From the cell containing the given text, extract its center point as (X, Y) coordinate. 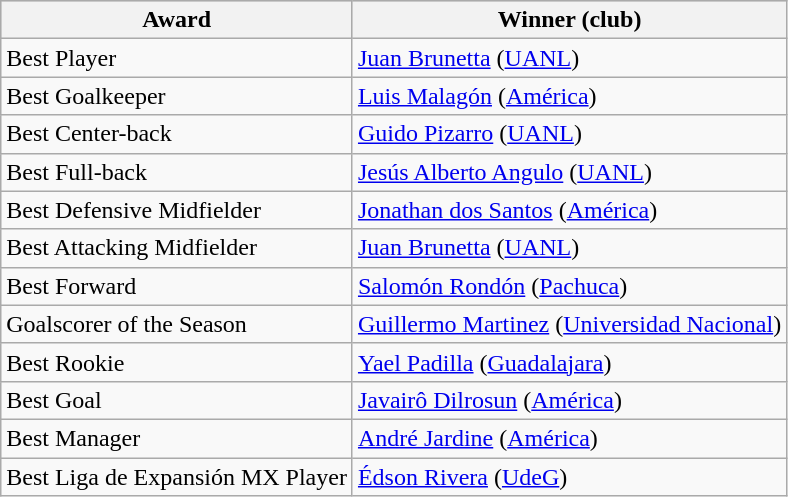
Award (177, 20)
Best Goal (177, 400)
Jesús Alberto Angulo (UANL) (569, 172)
Best Forward (177, 286)
Goalscorer of the Season (177, 324)
Best Manager (177, 438)
Best Goalkeeper (177, 96)
Édson Rivera (UdeG) (569, 477)
Yael Padilla (Guadalajara) (569, 362)
Best Full-back (177, 172)
Winner (club) (569, 20)
Javairô Dilrosun (América) (569, 400)
Jonathan dos Santos (América) (569, 210)
Best Defensive Midfielder (177, 210)
Best Attacking Midfielder (177, 248)
André Jardine (América) (569, 438)
Guillermo Martinez (Universidad Nacional) (569, 324)
Salomón Rondón (Pachuca) (569, 286)
Best Center-back (177, 134)
Best Liga de Expansión MX Player (177, 477)
Guido Pizarro (UANL) (569, 134)
Best Rookie (177, 362)
Best Player (177, 58)
Luis Malagón (América) (569, 96)
